Identify which cell holds the provided text, then report its (X, Y) central coordinate. 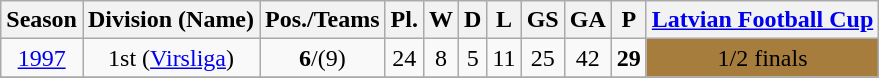
GA (588, 20)
1st (Virsliga) (170, 58)
11 (504, 58)
Latvian Football Cup (762, 20)
8 (440, 58)
24 (404, 58)
42 (588, 58)
GS (542, 20)
1/2 finals (762, 58)
W (440, 20)
Pl. (404, 20)
L (504, 20)
P (628, 20)
Pos./Teams (323, 20)
29 (628, 58)
1997 (42, 58)
25 (542, 58)
5 (473, 58)
Season (42, 20)
Division (Name) (170, 20)
6/(9) (323, 58)
D (473, 20)
